Return the (x, y) coordinate for the center point of the cell that contains the specified text.  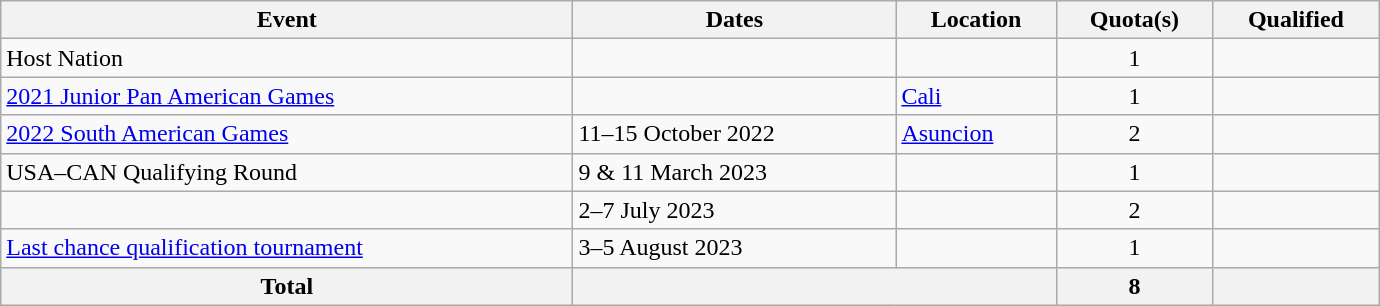
Event (287, 20)
2–7 July 2023 (734, 210)
Qualified (1296, 20)
Location (976, 20)
Host Nation (287, 58)
11–15 October 2022 (734, 134)
Cali (976, 96)
Last chance qualification tournament (287, 248)
Quota(s) (1134, 20)
Total (287, 286)
Asuncion (976, 134)
2022 South American Games (287, 134)
9 & 11 March 2023 (734, 172)
3–5 August 2023 (734, 248)
Dates (734, 20)
8 (1134, 286)
USA–CAN Qualifying Round (287, 172)
2021 Junior Pan American Games (287, 96)
